Capture the cell that displays the provided text and extract its (x, y) central coordinate. 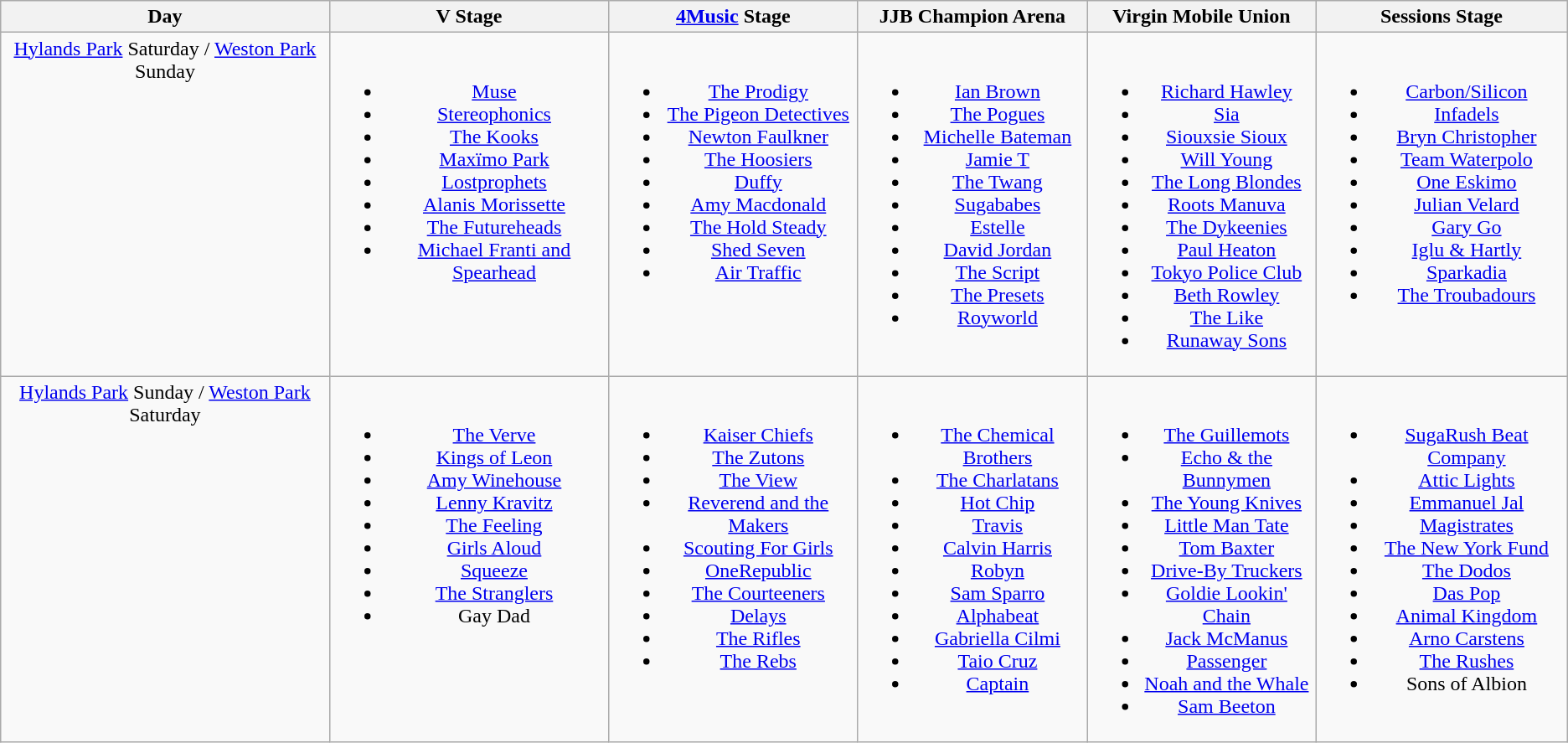
Carbon/SiliconInfadelsBryn ChristopherTeam WaterpoloOne EskimoJulian VelardGary GoIglu & HartlySparkadiaThe Troubadours (1442, 204)
JJB Champion Arena (972, 17)
Sessions Stage (1442, 17)
MuseStereophonicsThe KooksMaxïmo ParkLostprophetsAlanis MorissetteThe FutureheadsMichael Franti and Spearhead (469, 204)
The VerveKings of LeonAmy WinehouseLenny KravitzThe FeelingGirls AloudSqueezeThe StranglersGay Dad (469, 560)
4Music Stage (734, 17)
SugaRush Beat CompanyAttic LightsEmmanuel JalMagistratesThe New York FundThe DodosDas PopAnimal KingdomArno CarstensThe RushesSons of Albion (1442, 560)
Hylands Park Saturday / Weston Park Sunday (165, 204)
Day (165, 17)
Kaiser ChiefsThe ZutonsThe ViewReverend and the MakersScouting For GirlsOneRepublicThe CourteenersDelaysThe RiflesThe Rebs (734, 560)
The ProdigyThe Pigeon DetectivesNewton FaulknerThe HoosiersDuffyAmy MacdonaldThe Hold SteadyShed SevenAir Traffic (734, 204)
Hylands Park Sunday / Weston Park Saturday (165, 560)
Virgin Mobile Union (1201, 17)
Richard HawleySiaSiouxsie SiouxWill YoungThe Long BlondesRoots ManuvaThe DykeeniesPaul HeatonTokyo Police ClubBeth RowleyThe LikeRunaway Sons (1201, 204)
The Chemical BrothersThe CharlatansHot ChipTravisCalvin HarrisRobynSam SparroAlphabeatGabriella CilmiTaio CruzCaptain (972, 560)
V Stage (469, 17)
Ian BrownThe PoguesMichelle BatemanJamie TThe TwangSugababesEstelleDavid JordanThe ScriptThe PresetsRoyworld (972, 204)
